Identify which cell holds the provided text, then report its [x, y] central coordinate. 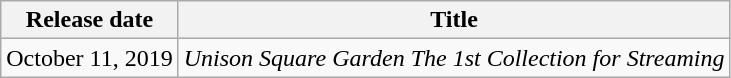
Release date [90, 20]
Title [454, 20]
October 11, 2019 [90, 58]
Unison Square Garden The 1st Collection for Streaming [454, 58]
